Return the [x, y] coordinate for the center point of the cell that contains the specified text.  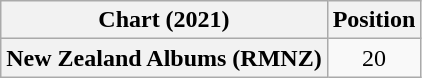
Chart (2021) [164, 20]
New Zealand Albums (RMNZ) [164, 58]
Position [374, 20]
20 [374, 58]
